Pinpoint the cell where the given text exists, returning its (x, y) midpoint coordinate. 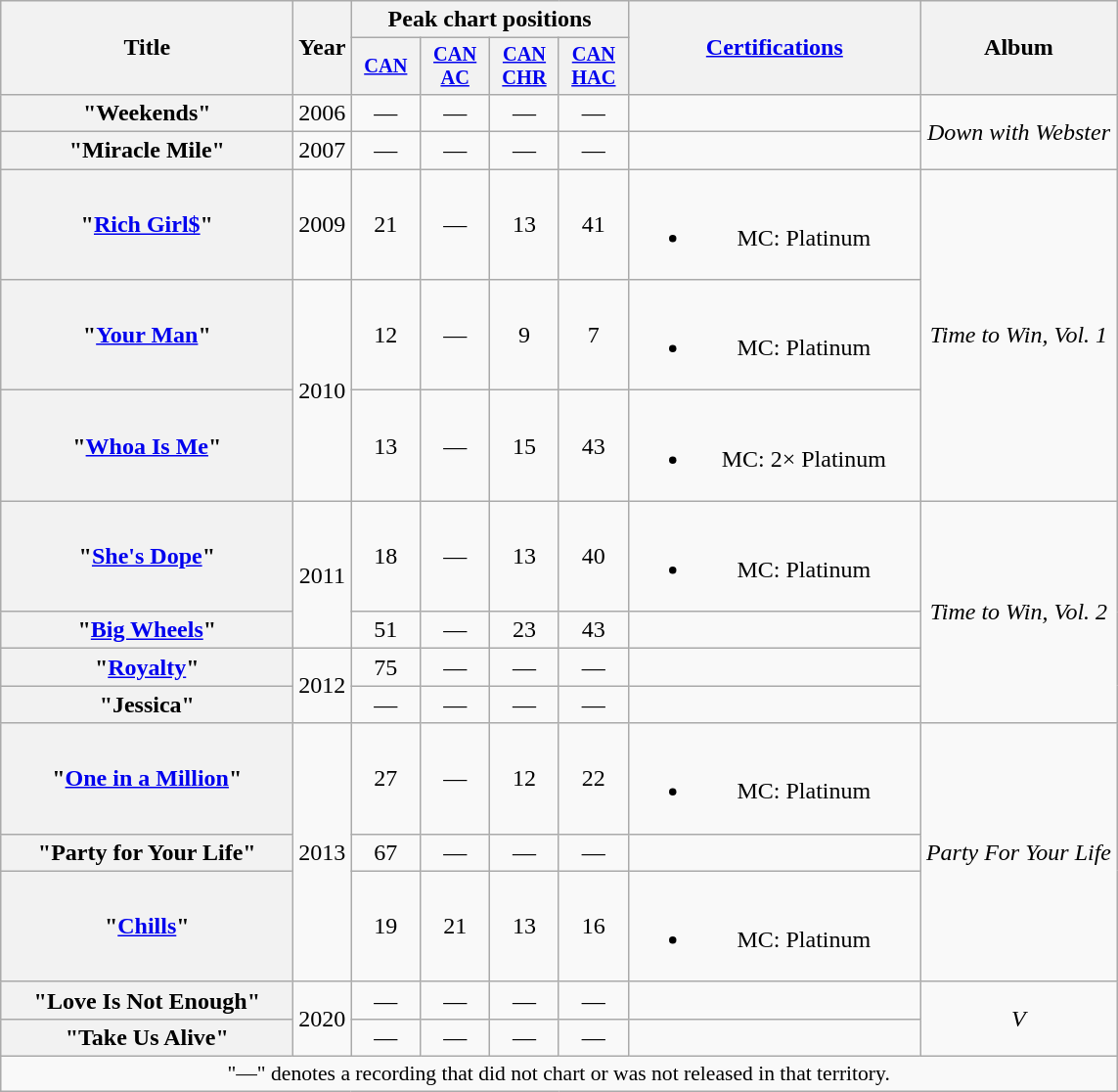
Time to Win, Vol. 1 (1018, 335)
27 (385, 779)
2009 (323, 225)
V (1018, 1019)
"She's Dope" (147, 556)
"Big Wheels" (147, 630)
"Jessica" (147, 705)
"One in a Million" (147, 779)
Party For Your Life (1018, 852)
Peak chart positions (489, 20)
"Your Man" (147, 335)
"Take Us Alive" (147, 1037)
2012 (323, 686)
23 (524, 630)
40 (593, 556)
2011 (323, 575)
Title (147, 48)
41 (593, 225)
CAN (385, 67)
2007 (323, 151)
Time to Win, Vol. 2 (1018, 613)
75 (385, 667)
15 (524, 446)
CANHAC (593, 67)
7 (593, 335)
22 (593, 779)
CANCHR (524, 67)
9 (524, 335)
"Party for Your Life" (147, 852)
18 (385, 556)
Certifications (775, 48)
Album (1018, 48)
"Whoa Is Me" (147, 446)
"—" denotes a recording that did not chart or was not released in that territory. (559, 1073)
MC: 2× Platinum (775, 446)
Down with Webster (1018, 131)
"Love Is Not Enough" (147, 1000)
19 (385, 926)
CANAC (456, 67)
2013 (323, 852)
2010 (323, 390)
2006 (323, 113)
16 (593, 926)
51 (385, 630)
67 (385, 852)
"Weekends" (147, 113)
"Chills" (147, 926)
"Rich Girl$" (147, 225)
"Miracle Mile" (147, 151)
Year (323, 48)
2020 (323, 1019)
"Royalty" (147, 667)
